Search for the cell housing the specified text and yield its [x, y] center coordinate. 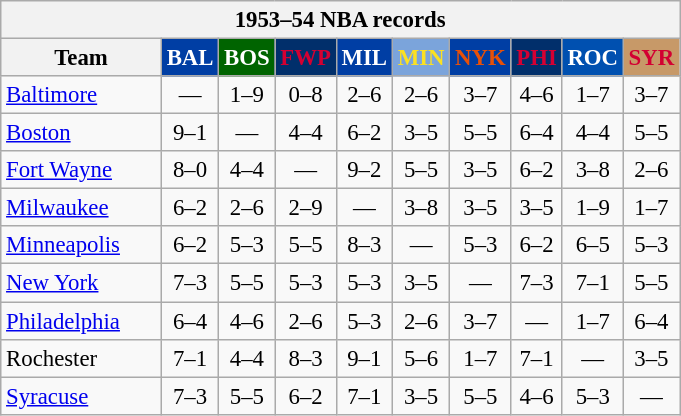
BAL [190, 58]
Boston [82, 133]
MIN [420, 58]
8–0 [190, 170]
FWP [306, 58]
Team [82, 58]
Rochester [82, 358]
New York [82, 283]
2–9 [306, 208]
ROC [592, 58]
Minneapolis [82, 245]
0–8 [306, 95]
Fort Wayne [82, 170]
BOS [247, 58]
NYK [480, 58]
PHI [536, 58]
Philadelphia [82, 321]
Baltimore [82, 95]
6–5 [592, 245]
1953–54 NBA records [340, 20]
Milwaukee [82, 208]
5–6 [420, 358]
Syracuse [82, 396]
9–2 [364, 170]
MIL [364, 58]
SYR [651, 58]
